For the text-containing cell, return its midpoint in (x, y) coordinate format. 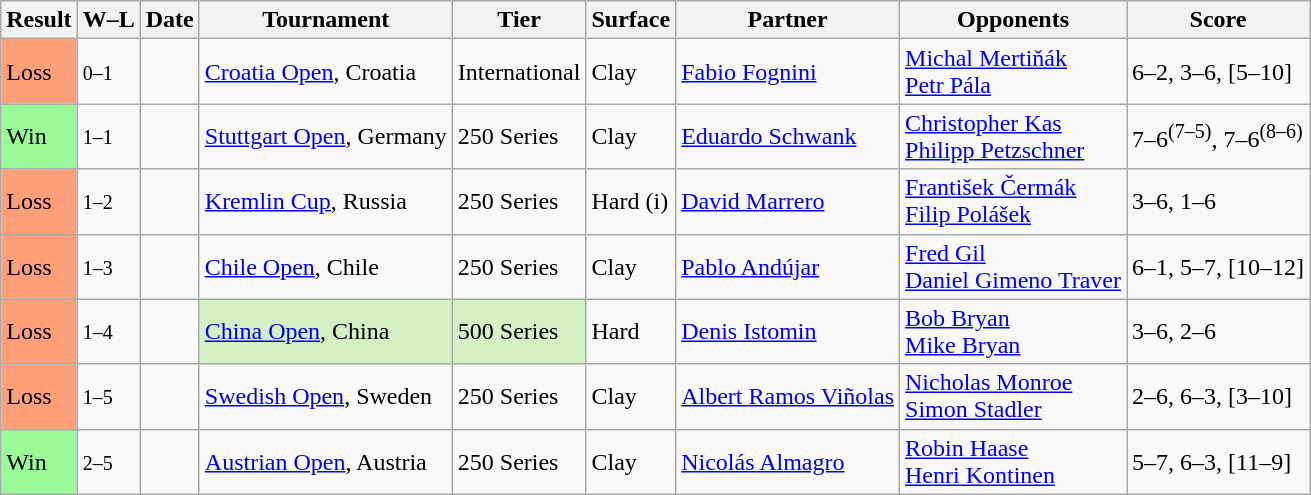
Stuttgart Open, Germany (326, 136)
W–L (108, 20)
Surface (631, 20)
Eduardo Schwank (788, 136)
Denis Istomin (788, 332)
1–3 (108, 266)
5–7, 6–3, [11–9] (1218, 462)
3–6, 2–6 (1218, 332)
Date (170, 20)
2–6, 6–3, [3–10] (1218, 396)
7–6(7–5), 7–6(8–6) (1218, 136)
6–1, 5–7, [10–12] (1218, 266)
1–5 (108, 396)
František Čermák Filip Polášek (1014, 202)
Tier (519, 20)
Croatia Open, Croatia (326, 72)
Austrian Open, Austria (326, 462)
Fabio Fognini (788, 72)
Robin Haase Henri Kontinen (1014, 462)
Chile Open, Chile (326, 266)
China Open, China (326, 332)
2–5 (108, 462)
Pablo Andújar (788, 266)
3–6, 1–6 (1218, 202)
500 Series (519, 332)
Fred Gil Daniel Gimeno Traver (1014, 266)
Swedish Open, Sweden (326, 396)
International (519, 72)
Tournament (326, 20)
Nicolás Almagro (788, 462)
Kremlin Cup, Russia (326, 202)
6–2, 3–6, [5–10] (1218, 72)
Michal Mertiňák Petr Pála (1014, 72)
Result (39, 20)
Bob Bryan Mike Bryan (1014, 332)
Albert Ramos Viñolas (788, 396)
1–1 (108, 136)
Christopher Kas Philipp Petzschner (1014, 136)
1–2 (108, 202)
Hard (631, 332)
Opponents (1014, 20)
Score (1218, 20)
1–4 (108, 332)
0–1 (108, 72)
Nicholas Monroe Simon Stadler (1014, 396)
Partner (788, 20)
David Marrero (788, 202)
Hard (i) (631, 202)
